Identify which cell holds the provided text, then report its [X, Y] central coordinate. 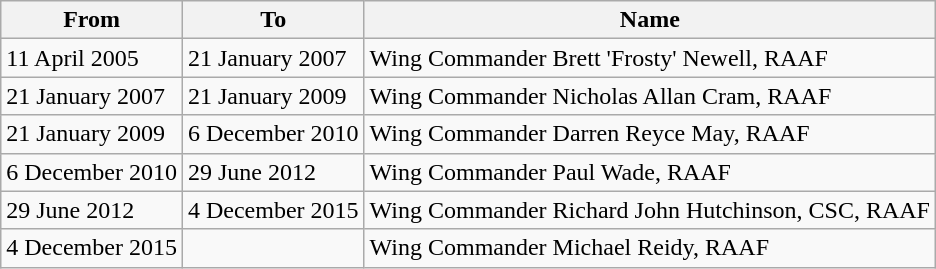
Name [650, 20]
11 April 2005 [92, 58]
Wing Commander Richard John Hutchinson, CSC, RAAF [650, 210]
Wing Commander Paul Wade, RAAF [650, 172]
Wing Commander Brett 'Frosty' Newell, RAAF [650, 58]
To [273, 20]
Wing Commander Darren Reyce May, RAAF [650, 134]
From [92, 20]
Wing Commander Nicholas Allan Cram, RAAF [650, 96]
Wing Commander Michael Reidy, RAAF [650, 248]
